Locate the cell with the specified text and output its (x, y) center coordinate. 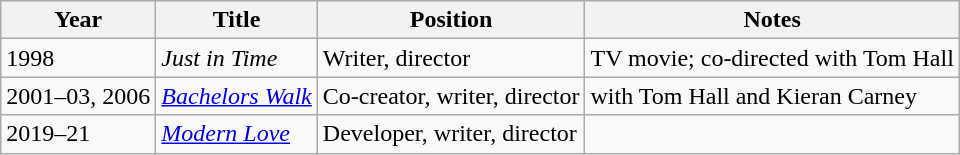
Modern Love (236, 134)
with Tom Hall and Kieran Carney (772, 96)
Position (451, 20)
Bachelors Walk (236, 96)
Just in Time (236, 58)
Notes (772, 20)
1998 (78, 58)
Co-creator, writer, director (451, 96)
Developer, writer, director (451, 134)
TV movie; co-directed with Tom Hall (772, 58)
2001–03, 2006 (78, 96)
2019–21 (78, 134)
Year (78, 20)
Writer, director (451, 58)
Title (236, 20)
